From the cell containing the given text, extract its center point as [x, y] coordinate. 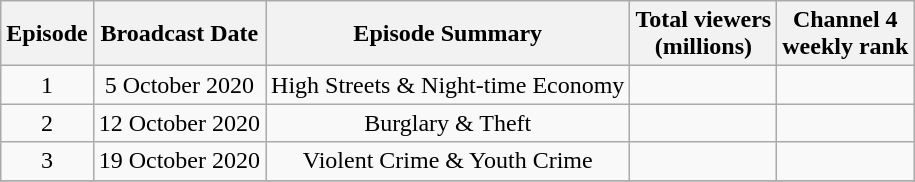
1 [47, 85]
19 October 2020 [179, 161]
Broadcast Date [179, 34]
Violent Crime & Youth Crime [448, 161]
Channel 4weekly rank [846, 34]
5 October 2020 [179, 85]
Episode Summary [448, 34]
High Streets & Night-time Economy [448, 85]
Episode [47, 34]
12 October 2020 [179, 123]
3 [47, 161]
Burglary & Theft [448, 123]
Total viewers(millions) [704, 34]
2 [47, 123]
